Find where the given text appears and provide that cell's center as [X, Y] coordinate. 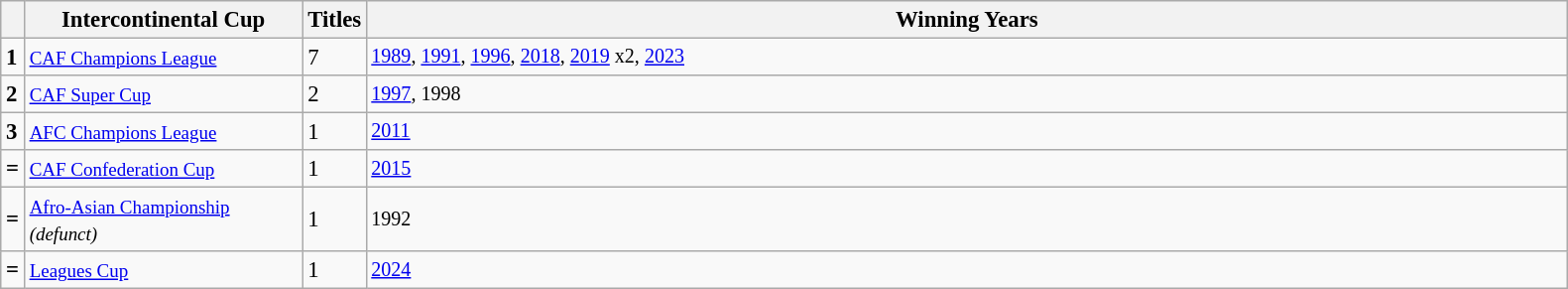
Intercontinental Cup [163, 20]
2015 [968, 169]
1992 [968, 220]
3 [13, 132]
1989, 1991, 1996, 2018, 2019 x2, 2023 [968, 58]
Afro-Asian Championship (defunct) [163, 220]
CAF Champions League [163, 58]
Winning Years [968, 20]
Titles [335, 20]
AFC Champions League [163, 132]
CAF Super Cup [163, 94]
CAF Confederation Cup [163, 169]
2011 [968, 132]
1997, 1998 [968, 94]
7 [335, 58]
